Return the [x, y] coordinate for the center point of the cell that contains the specified text.  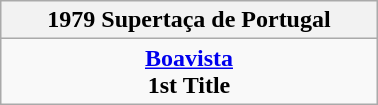
Boavista1st Title [189, 72]
1979 Supertaça de Portugal [189, 20]
